Determine the (x, y) coordinate at the center of the cell enclosing the given text.  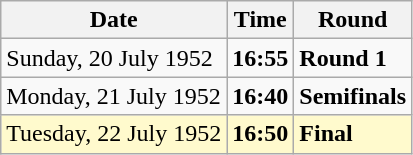
16:50 (260, 134)
Time (260, 20)
Round (353, 20)
Date (114, 20)
16:40 (260, 96)
Round 1 (353, 58)
Sunday, 20 July 1952 (114, 58)
Final (353, 134)
Monday, 21 July 1952 (114, 96)
16:55 (260, 58)
Tuesday, 22 July 1952 (114, 134)
Semifinals (353, 96)
